Output the (x, y) coordinate of the center of the cell containing the given text.  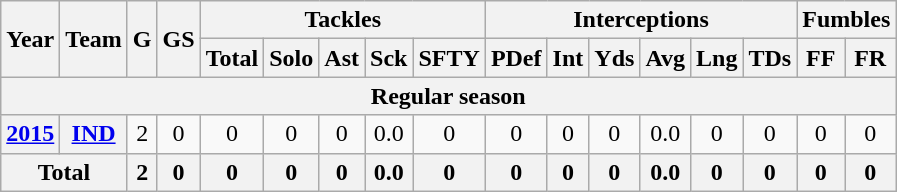
G (142, 39)
Year (30, 39)
Ast (342, 58)
FR (870, 58)
Tackles (342, 20)
Avg (666, 58)
FF (821, 58)
Lng (717, 58)
Team (94, 39)
2015 (30, 134)
Yds (614, 58)
IND (94, 134)
Regular season (448, 96)
Fumbles (846, 20)
GS (178, 39)
SFTY (449, 58)
PDef (516, 58)
TDs (770, 58)
Int (568, 58)
Solo (292, 58)
Interceptions (640, 20)
Sck (388, 58)
